Output the (X, Y) coordinate of the center of the cell containing the given text.  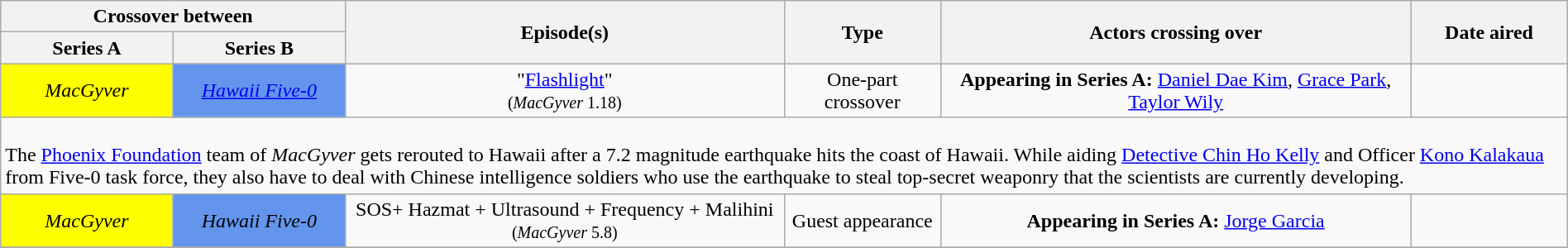
"Flashlight"(MacGyver 1.18) (566, 91)
Actors crossing over (1175, 32)
Episode(s) (566, 32)
Type (862, 32)
Date aired (1489, 32)
Guest appearance (862, 220)
Appearing in Series A: Daniel Dae Kim, Grace Park, Taylor Wily (1175, 91)
Crossover between (174, 17)
One-part crossover (862, 91)
SOS+ Hazmat + Ultrasound + Frequency + Malihini(MacGyver 5.8) (566, 220)
Appearing in Series A: Jorge Garcia (1175, 220)
Series A (87, 48)
Series B (259, 48)
